Return the (X, Y) coordinate for the center point of the cell that contains the specified text.  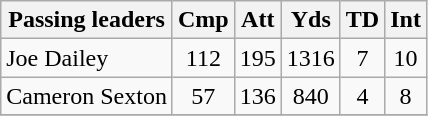
7 (362, 58)
10 (406, 58)
Cmp (203, 20)
195 (258, 58)
Passing leaders (87, 20)
Int (406, 20)
1316 (310, 58)
Joe Dailey (87, 58)
136 (258, 96)
57 (203, 96)
TD (362, 20)
Yds (310, 20)
Att (258, 20)
840 (310, 96)
Cameron Sexton (87, 96)
112 (203, 58)
8 (406, 96)
4 (362, 96)
